Locate the cell with the specified text and output its (x, y) center coordinate. 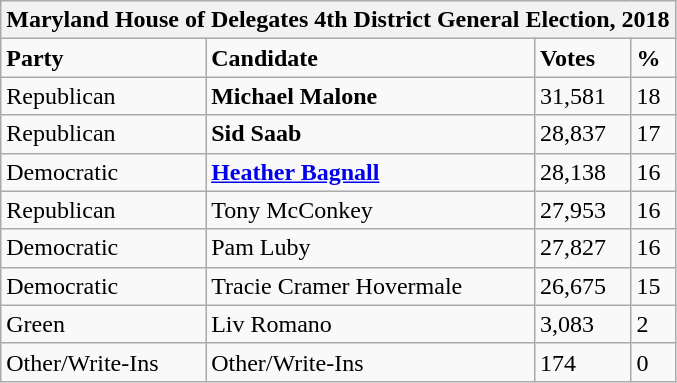
Heather Bagnall (370, 172)
Maryland House of Delegates 4th District General Election, 2018 (338, 20)
0 (653, 362)
Tony McConkey (370, 210)
Candidate (370, 58)
17 (653, 134)
15 (653, 286)
Party (104, 58)
2 (653, 324)
Votes (582, 58)
27,827 (582, 248)
27,953 (582, 210)
Pam Luby (370, 248)
26,675 (582, 286)
Sid Saab (370, 134)
18 (653, 96)
174 (582, 362)
31,581 (582, 96)
28,138 (582, 172)
Michael Malone (370, 96)
Liv Romano (370, 324)
Green (104, 324)
% (653, 58)
3,083 (582, 324)
Tracie Cramer Hovermale (370, 286)
28,837 (582, 134)
